Find where the given text appears and provide that cell's center as [X, Y] coordinate. 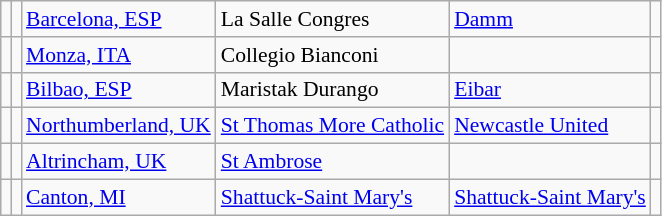
Monza, ITA [118, 55]
Altrincham, UK [118, 162]
Northumberland, UK [118, 126]
Barcelona, ESP [118, 19]
Eibar [550, 90]
La Salle Congres [332, 19]
Damm [550, 19]
Canton, MI [118, 197]
Collegio Bianconi [332, 55]
Newcastle United [550, 126]
St Ambrose [332, 162]
St Thomas More Catholic [332, 126]
Bilbao, ESP [118, 90]
Maristak Durango [332, 90]
